Find where the given text appears and provide that cell's center as [X, Y] coordinate. 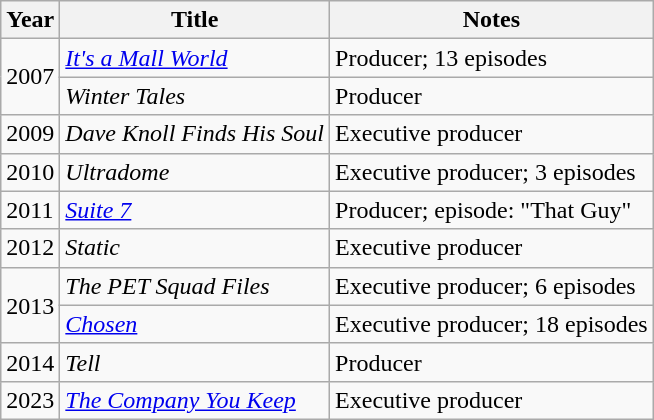
Tell [195, 362]
2012 [30, 248]
Executive producer; 18 episodes [492, 324]
2013 [30, 305]
Producer; episode: "That Guy" [492, 210]
Suite 7 [195, 210]
Producer; 13 episodes [492, 58]
Ultradome [195, 172]
2010 [30, 172]
The PET Squad Files [195, 286]
It's a Mall World [195, 58]
2011 [30, 210]
Notes [492, 20]
2023 [30, 400]
The Company You Keep [195, 400]
Executive producer; 6 episodes [492, 286]
Executive producer; 3 episodes [492, 172]
Dave Knoll Finds His Soul [195, 134]
Year [30, 20]
Winter Tales [195, 96]
Static [195, 248]
Chosen [195, 324]
2007 [30, 77]
2014 [30, 362]
2009 [30, 134]
Title [195, 20]
